Return the [x, y] coordinate for the center point of the cell that contains the specified text.  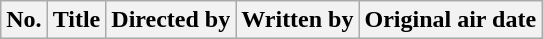
No. [24, 20]
Directed by [171, 20]
Written by [298, 20]
Title [76, 20]
Original air date [450, 20]
